Find where the given text appears and provide that cell's center as (x, y) coordinate. 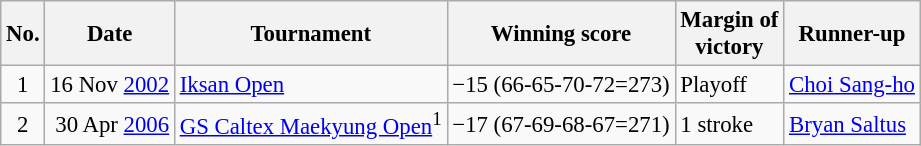
Runner-up (852, 34)
Margin ofvictory (730, 34)
Winning score (561, 34)
2 (23, 124)
1 (23, 85)
Iksan Open (310, 85)
−15 (66-65-70-72=273) (561, 85)
Bryan Saltus (852, 124)
Playoff (730, 85)
Tournament (310, 34)
16 Nov 2002 (110, 85)
30 Apr 2006 (110, 124)
−17 (67-69-68-67=271) (561, 124)
GS Caltex Maekyung Open1 (310, 124)
Date (110, 34)
No. (23, 34)
1 stroke (730, 124)
Choi Sang-ho (852, 85)
